Find where the given text appears and provide that cell's center as (X, Y) coordinate. 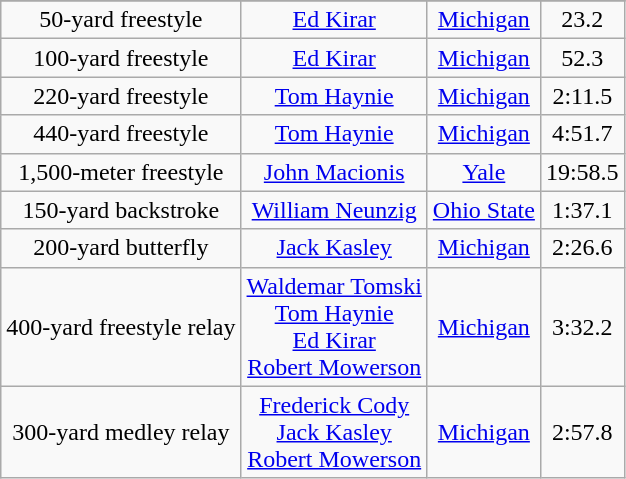
Jack Kasley (334, 248)
William Neunzig (334, 210)
100-yard freestyle (121, 58)
Ohio State (484, 210)
50-yard freestyle (121, 20)
Frederick CodyJack KasleyRobert Mowerson (334, 432)
52.3 (582, 58)
220-yard freestyle (121, 96)
2:11.5 (582, 96)
300-yard medley relay (121, 432)
440-yard freestyle (121, 134)
19:58.5 (582, 172)
3:32.2 (582, 326)
200-yard butterfly (121, 248)
1,500-meter freestyle (121, 172)
Waldemar TomskiTom HaynieEd KirarRobert Mowerson (334, 326)
23.2 (582, 20)
1:37.1 (582, 210)
Yale (484, 172)
2:57.8 (582, 432)
400-yard freestyle relay (121, 326)
2:26.6 (582, 248)
John Macionis (334, 172)
4:51.7 (582, 134)
150-yard backstroke (121, 210)
